Scan for the cell matching the given text and deliver its [x, y] coordinate at center. 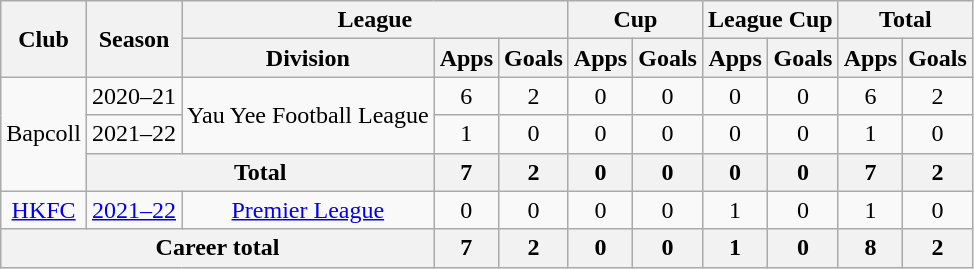
Club [44, 39]
Cup [635, 20]
Premier League [308, 210]
Yau Yee Football League [308, 115]
Bapcoll [44, 134]
League [376, 20]
HKFC [44, 210]
Division [308, 58]
8 [870, 248]
2020–21 [134, 96]
Career total [218, 248]
League Cup [770, 20]
Season [134, 39]
